Identify which cell holds the provided text, then report its (X, Y) central coordinate. 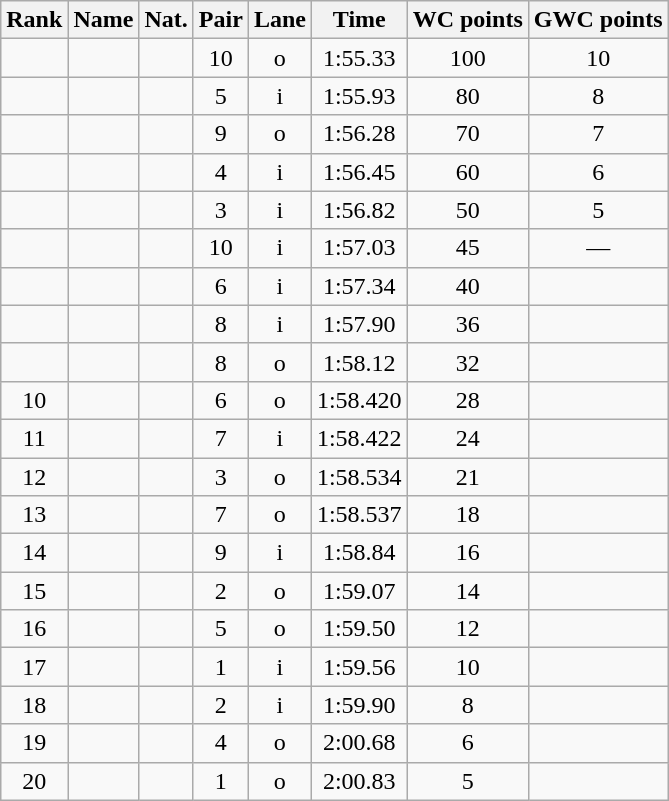
11 (34, 438)
24 (468, 438)
13 (34, 515)
45 (468, 248)
1:58.12 (359, 362)
1:57.34 (359, 286)
2:00.83 (359, 781)
70 (468, 134)
Rank (34, 20)
1:56.28 (359, 134)
60 (468, 172)
1:57.03 (359, 248)
1:58.420 (359, 400)
— (598, 248)
100 (468, 58)
20 (34, 781)
1:59.56 (359, 667)
36 (468, 324)
1:58.422 (359, 438)
50 (468, 210)
1:56.82 (359, 210)
19 (34, 743)
21 (468, 477)
Time (359, 20)
1:59.50 (359, 629)
1:55.93 (359, 96)
1:58.534 (359, 477)
32 (468, 362)
Name (104, 20)
1:56.45 (359, 172)
Pair (220, 20)
1:55.33 (359, 58)
1:58.537 (359, 515)
15 (34, 591)
Nat. (166, 20)
Lane (280, 20)
40 (468, 286)
1:59.07 (359, 591)
GWC points (598, 20)
80 (468, 96)
1:58.84 (359, 553)
2:00.68 (359, 743)
1:59.90 (359, 705)
17 (34, 667)
28 (468, 400)
WC points (468, 20)
1:57.90 (359, 324)
